For the text-containing cell, return its midpoint in (x, y) coordinate format. 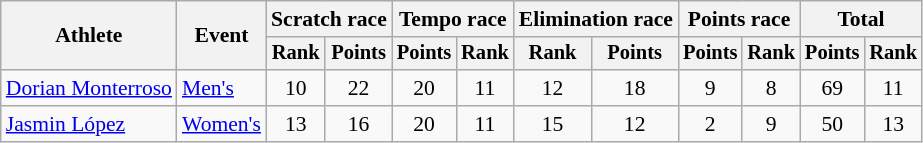
15 (553, 124)
2 (710, 124)
Dorian Monterroso (89, 88)
Points race (739, 19)
10 (296, 88)
8 (771, 88)
22 (358, 88)
18 (634, 88)
Men's (222, 88)
Scratch race (329, 19)
Jasmin López (89, 124)
Event (222, 36)
69 (832, 88)
50 (832, 124)
Athlete (89, 36)
16 (358, 124)
Elimination race (596, 19)
Total (861, 19)
Tempo race (453, 19)
Women's (222, 124)
